From the cell containing the given text, extract its center point as [x, y] coordinate. 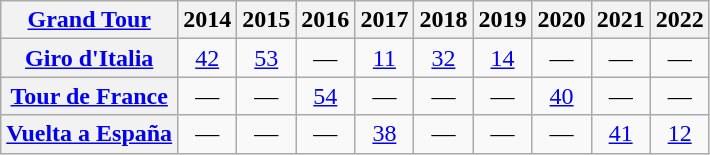
2015 [266, 20]
14 [502, 58]
2016 [326, 20]
2022 [680, 20]
2020 [562, 20]
38 [384, 134]
Vuelta a España [90, 134]
2017 [384, 20]
32 [444, 58]
42 [208, 58]
53 [266, 58]
2014 [208, 20]
Giro d'Italia [90, 58]
Grand Tour [90, 20]
12 [680, 134]
2018 [444, 20]
Tour de France [90, 96]
41 [620, 134]
2021 [620, 20]
54 [326, 96]
40 [562, 96]
11 [384, 58]
2019 [502, 20]
